For the text-containing cell, return its midpoint in [x, y] coordinate format. 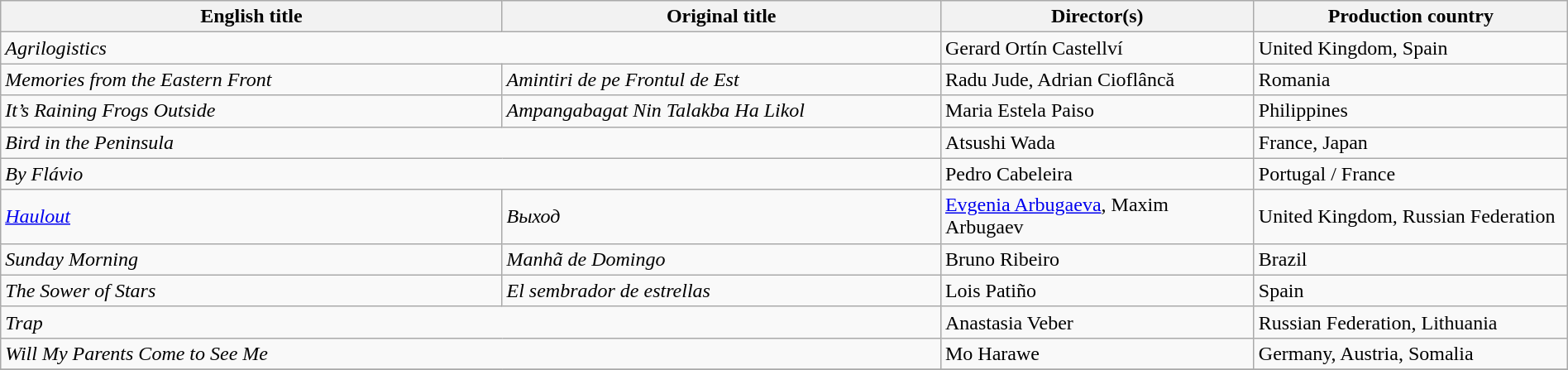
Bird in the Peninsula [471, 142]
Production country [1411, 17]
Brazil [1411, 259]
It’s Raining Frogs Outside [251, 111]
Portugal / France [1411, 174]
Amintiri de pe Frontul de Est [721, 79]
Bruno Ribeiro [1097, 259]
Russian Federation, Lithuania [1411, 322]
English title [251, 17]
Radu Jude, Adrian Cioflâncă [1097, 79]
The Sower of Stars [251, 291]
By Flávio [471, 174]
Ampangabagat Nin Talakba Ha Likol [721, 111]
Will My Parents Come to See Me [471, 353]
Anastasia Veber [1097, 322]
Manhã de Domingo [721, 259]
Memories from the Eastern Front [251, 79]
Philippines [1411, 111]
Mo Harawe [1097, 353]
Germany, Austria, Somalia [1411, 353]
France, Japan [1411, 142]
Выход [721, 217]
United Kingdom, Spain [1411, 48]
El sembrador de estrellas [721, 291]
Agrilogistics [471, 48]
Original title [721, 17]
Lois Patiño [1097, 291]
Maria Estela Paiso [1097, 111]
Gerard Ortín Castellví [1097, 48]
Romania [1411, 79]
Trap [471, 322]
Sunday Morning [251, 259]
Spain [1411, 291]
Atsushi Wada [1097, 142]
Haulout [251, 217]
Evgenia Arbugaeva, Maxim Arbugaev [1097, 217]
Pedro Cabeleira [1097, 174]
Director(s) [1097, 17]
United Kingdom, Russian Federation [1411, 217]
